From the cell containing the given text, extract its center point as [X, Y] coordinate. 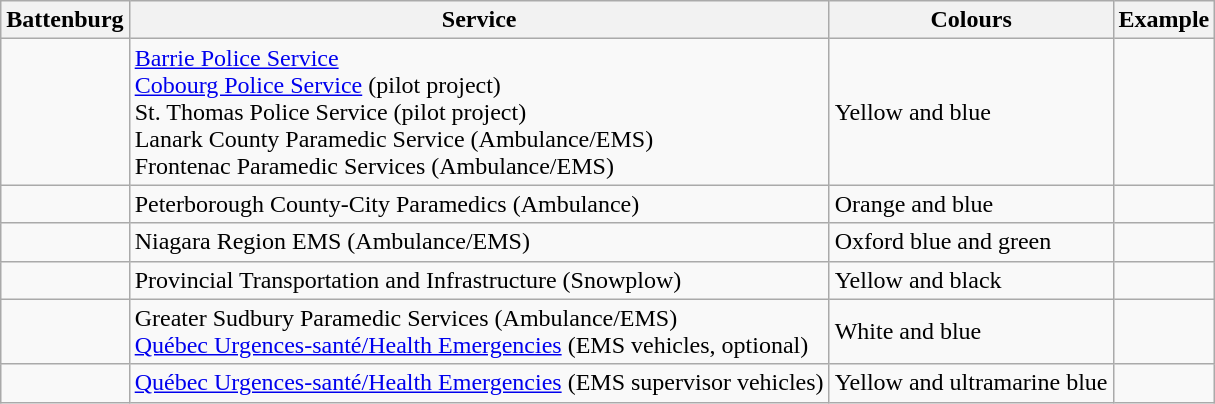
Provincial Transportation and Infrastructure (Snowplow) [479, 280]
Oxford blue and green [971, 242]
Yellow and ultramarine blue [971, 383]
Colours [971, 20]
Orange and blue [971, 204]
White and blue [971, 332]
Example [1164, 20]
Niagara Region EMS (Ambulance/EMS) [479, 242]
Battenburg [65, 20]
Québec Urgences-santé/Health Emergencies (EMS supervisor vehicles) [479, 383]
Yellow and black [971, 280]
Service [479, 20]
Peterborough County-City Paramedics (Ambulance) [479, 204]
Yellow and blue [971, 112]
Greater Sudbury Paramedic Services (Ambulance/EMS)Québec Urgences-santé/Health Emergencies (EMS vehicles, optional) [479, 332]
